Provide the (x, y) coordinate of the cell's center where the given text is located.  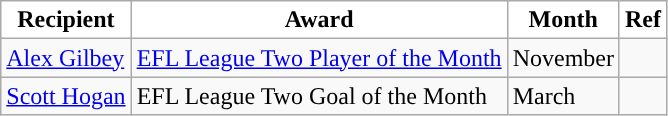
Alex Gilbey (66, 58)
Recipient (66, 20)
Ref (642, 20)
November (563, 58)
Award (319, 20)
EFL League Two Player of the Month (319, 58)
Month (563, 20)
March (563, 96)
Scott Hogan (66, 96)
EFL League Two Goal of the Month (319, 96)
